Extract the [x, y] coordinate from the center of the cell holding the provided text.  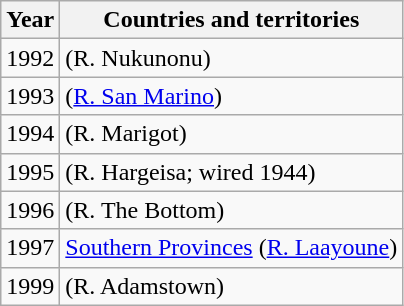
(R. Hargeisa; wired 1944) [232, 172]
(R. Adamstown) [232, 286]
(R. Marigot) [232, 134]
(R. San Marino) [232, 96]
1995 [30, 172]
1992 [30, 58]
Southern Provinces (R. Laayoune) [232, 248]
(R. Nukunonu) [232, 58]
1994 [30, 134]
1996 [30, 210]
(R. The Bottom) [232, 210]
1993 [30, 96]
1999 [30, 286]
Year [30, 20]
1997 [30, 248]
Countries and territories [232, 20]
